Extract the (x, y) coordinate from the center of the cell holding the provided text.  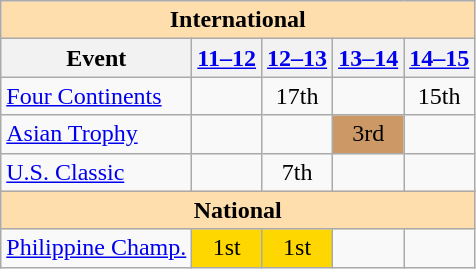
12–13 (298, 58)
Four Continents (96, 96)
International (238, 20)
Philippine Champ. (96, 248)
17th (298, 96)
3rd (368, 134)
13–14 (368, 58)
Asian Trophy (96, 134)
National (238, 210)
U.S. Classic (96, 172)
15th (440, 96)
11–12 (227, 58)
7th (298, 172)
14–15 (440, 58)
Event (96, 58)
